Return the [x, y] coordinate for the center point of the cell that contains the specified text.  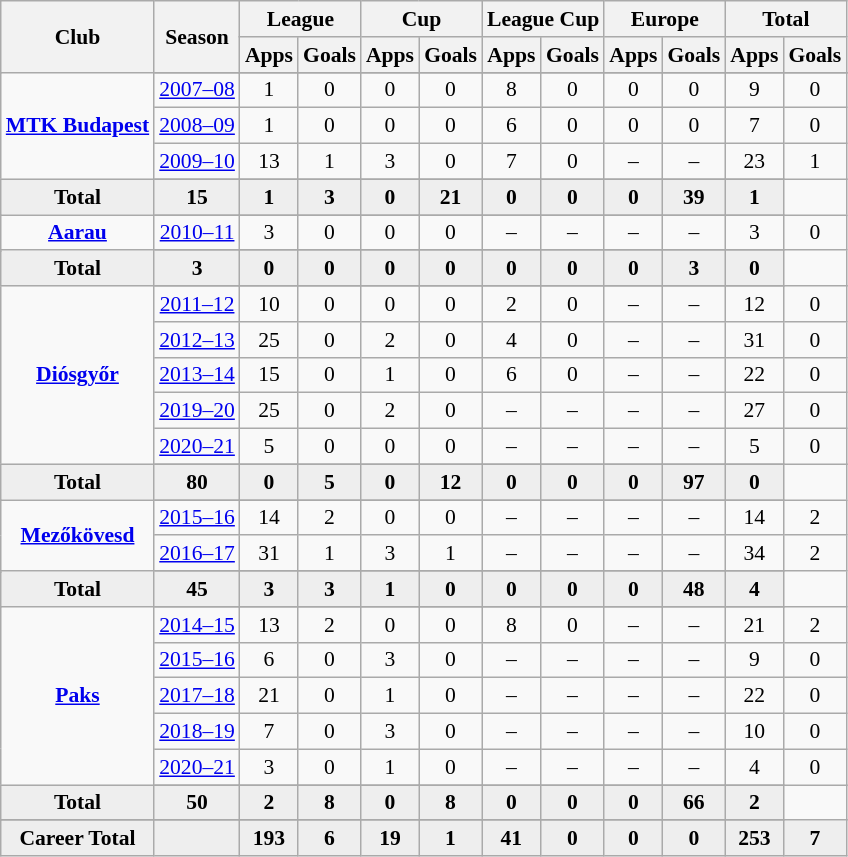
2014–15 [197, 625]
19 [390, 839]
27 [754, 411]
80 [197, 482]
Aarau [78, 233]
2019–20 [197, 411]
39 [694, 197]
MTK Budapest [78, 126]
2012–13 [197, 340]
Mezőkövesd [78, 536]
2017–18 [197, 696]
Cup [422, 19]
Paks [78, 696]
48 [694, 589]
2008–09 [197, 126]
League Cup [543, 19]
Season [197, 36]
2011–12 [197, 304]
45 [197, 589]
2018–19 [197, 732]
50 [197, 803]
253 [754, 839]
2007–08 [197, 90]
Career Total [78, 839]
23 [754, 162]
2016–17 [197, 554]
Club [78, 36]
97 [694, 482]
2010–11 [197, 233]
193 [269, 839]
41 [512, 839]
Europe [664, 19]
2009–10 [197, 162]
2013–14 [197, 375]
League [300, 19]
34 [754, 554]
Diósgyőr [78, 375]
66 [694, 803]
